Identify which cell holds the provided text, then report its (X, Y) central coordinate. 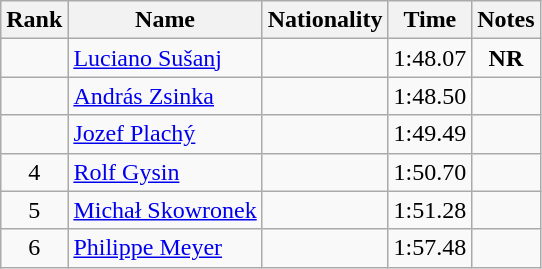
4 (34, 172)
1:49.49 (430, 134)
6 (34, 248)
5 (34, 210)
Luciano Sušanj (165, 58)
Philippe Meyer (165, 248)
Notes (506, 20)
Time (430, 20)
Rolf Gysin (165, 172)
1:48.07 (430, 58)
Nationality (325, 20)
Michał Skowronek (165, 210)
Rank (34, 20)
1:57.48 (430, 248)
Name (165, 20)
1:48.50 (430, 96)
András Zsinka (165, 96)
NR (506, 58)
1:50.70 (430, 172)
Jozef Plachý (165, 134)
1:51.28 (430, 210)
